Pinpoint the cell where the given text exists, returning its (x, y) midpoint coordinate. 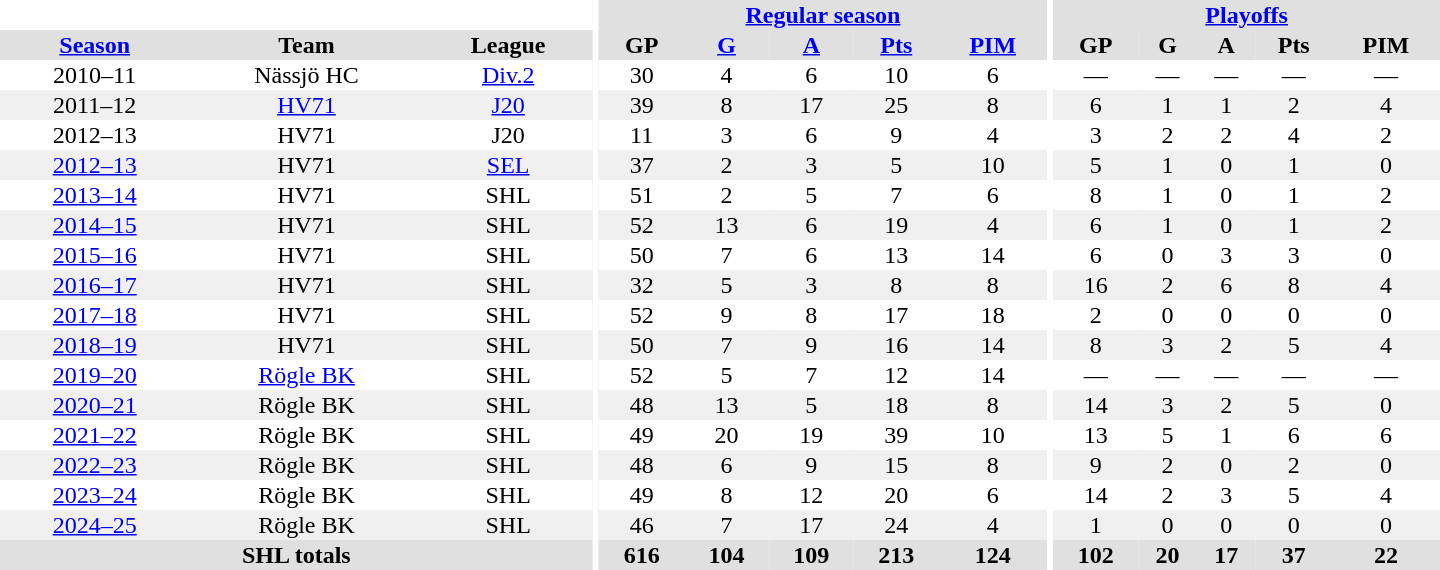
109 (812, 555)
2018–19 (94, 345)
2021–22 (94, 435)
51 (642, 195)
25 (896, 105)
SEL (508, 165)
2017–18 (94, 315)
24 (896, 525)
15 (896, 465)
2023–24 (94, 495)
2015–16 (94, 255)
2020–21 (94, 405)
46 (642, 525)
2024–25 (94, 525)
Nässjö HC (306, 75)
Regular season (823, 15)
Team (306, 45)
124 (993, 555)
102 (1096, 555)
30 (642, 75)
22 (1386, 555)
Div.2 (508, 75)
213 (896, 555)
32 (642, 285)
Season (94, 45)
616 (642, 555)
2011–12 (94, 105)
2022–23 (94, 465)
Playoffs (1246, 15)
2016–17 (94, 285)
2013–14 (94, 195)
2019–20 (94, 375)
104 (726, 555)
League (508, 45)
11 (642, 135)
2010–11 (94, 75)
SHL totals (296, 555)
2014–15 (94, 225)
